For the text-containing cell, return its midpoint in [X, Y] coordinate format. 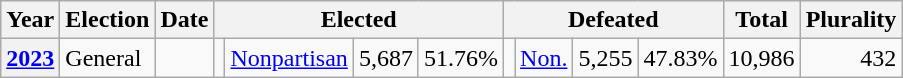
10,986 [762, 58]
Elected [359, 20]
Total [762, 20]
Election [108, 20]
Year [30, 20]
2023 [30, 58]
5,687 [386, 58]
5,255 [606, 58]
432 [851, 58]
Plurality [851, 20]
Nonpartisan [289, 58]
51.76% [460, 58]
47.83% [680, 58]
Non. [544, 58]
Defeated [613, 20]
Date [184, 20]
General [108, 58]
